Pinpoint the cell where the given text exists, returning its [X, Y] midpoint coordinate. 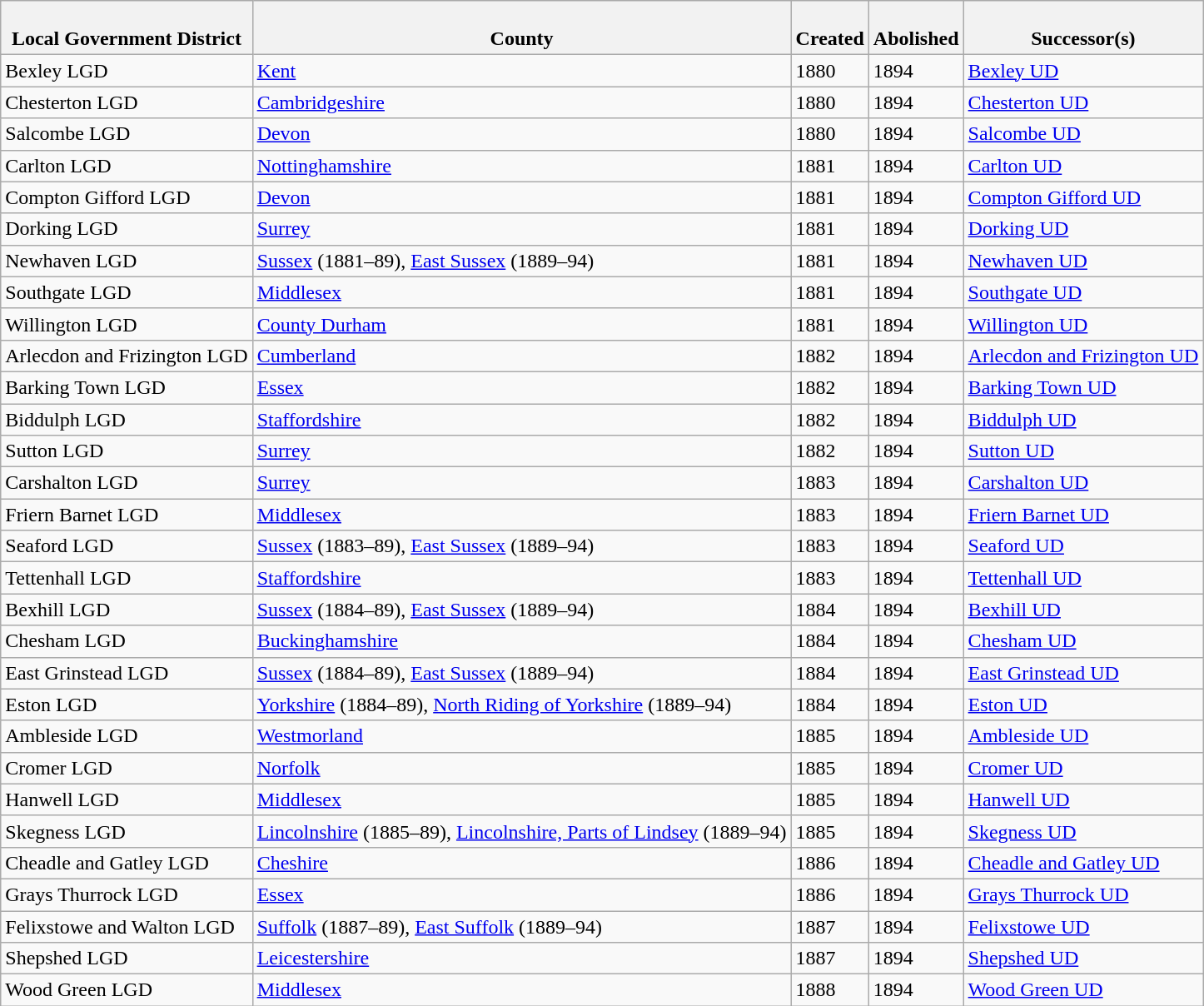
Seaford UD [1083, 546]
Eston LGD [127, 705]
Sussex (1881–89), East Sussex (1889–94) [521, 261]
Cromer LGD [127, 768]
Bexhill LGD [127, 610]
1888 [829, 990]
Biddulph LGD [127, 419]
Buckinghamshire [521, 641]
East Grinstead LGD [127, 673]
Grays Thurrock UD [1083, 894]
Grays Thurrock LGD [127, 894]
Lincolnshire (1885–89), Lincolnshire, Parts of Lindsey (1889–94) [521, 831]
Bexley UD [1083, 71]
Chesterton LGD [127, 102]
Yorkshire (1884–89), North Riding of Yorkshire (1889–94) [521, 705]
Wood Green UD [1083, 990]
Nottinghamshire [521, 166]
Cheshire [521, 863]
Cumberland [521, 356]
Barking Town LGD [127, 387]
Biddulph UD [1083, 419]
Friern Barnet UD [1083, 515]
Felixstowe and Walton LGD [127, 927]
Willington LGD [127, 324]
Carlton UD [1083, 166]
Skegness LGD [127, 831]
Carlton LGD [127, 166]
Kent [521, 71]
Dorking UD [1083, 229]
Ambleside LGD [127, 736]
Created [829, 28]
Arlecdon and Frizington UD [1083, 356]
Eston UD [1083, 705]
Sussex (1883–89), East Sussex (1889–94) [521, 546]
Bexhill UD [1083, 610]
Carshalton LGD [127, 483]
Dorking LGD [127, 229]
County [521, 28]
County Durham [521, 324]
Southgate LGD [127, 292]
Seaford LGD [127, 546]
Cromer UD [1083, 768]
Cheadle and Gatley UD [1083, 863]
Willington UD [1083, 324]
Cheadle and Gatley LGD [127, 863]
Friern Barnet LGD [127, 515]
Compton Gifford UD [1083, 197]
Successor(s) [1083, 28]
Felixstowe UD [1083, 927]
Leicestershire [521, 959]
Ambleside UD [1083, 736]
Chesterton UD [1083, 102]
Newhaven LGD [127, 261]
Salcombe UD [1083, 134]
Skegness UD [1083, 831]
Hanwell UD [1083, 799]
Newhaven UD [1083, 261]
Tettenhall UD [1083, 578]
Southgate UD [1083, 292]
Hanwell LGD [127, 799]
Norfolk [521, 768]
Bexley LGD [127, 71]
Abolished [916, 28]
Chesham LGD [127, 641]
Salcombe LGD [127, 134]
Carshalton UD [1083, 483]
Shepshed UD [1083, 959]
Arlecdon and Frizington LGD [127, 356]
Local Government District [127, 28]
Chesham UD [1083, 641]
Westmorland [521, 736]
Cambridgeshire [521, 102]
Wood Green LGD [127, 990]
Tettenhall LGD [127, 578]
Suffolk (1887–89), East Suffolk (1889–94) [521, 927]
Barking Town UD [1083, 387]
Shepshed LGD [127, 959]
Compton Gifford LGD [127, 197]
Sutton UD [1083, 451]
East Grinstead UD [1083, 673]
Sutton LGD [127, 451]
